Return [X, Y] of the center of cell containing provided text 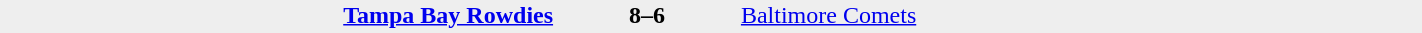
Baltimore Comets [910, 15]
Tampa Bay Rowdies [384, 15]
8–6 [648, 15]
